Determine the [x, y] coordinate at the center of the cell enclosing the given text.  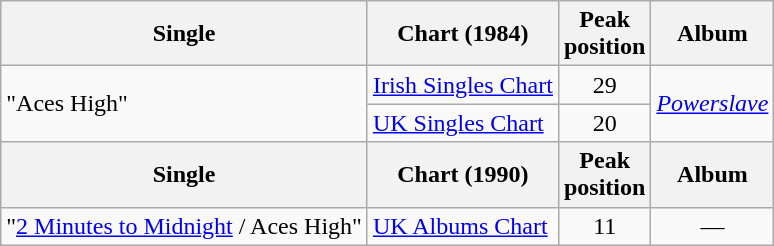
Irish Singles Chart [462, 85]
20 [604, 123]
11 [604, 226]
Chart (1990) [462, 174]
29 [604, 85]
"2 Minutes to Midnight / Aces High" [184, 226]
— [712, 226]
UK Albums Chart [462, 226]
Powerslave [712, 104]
Chart (1984) [462, 34]
"Aces High" [184, 104]
UK Singles Chart [462, 123]
